Search for the cell housing the specified text and yield its [x, y] center coordinate. 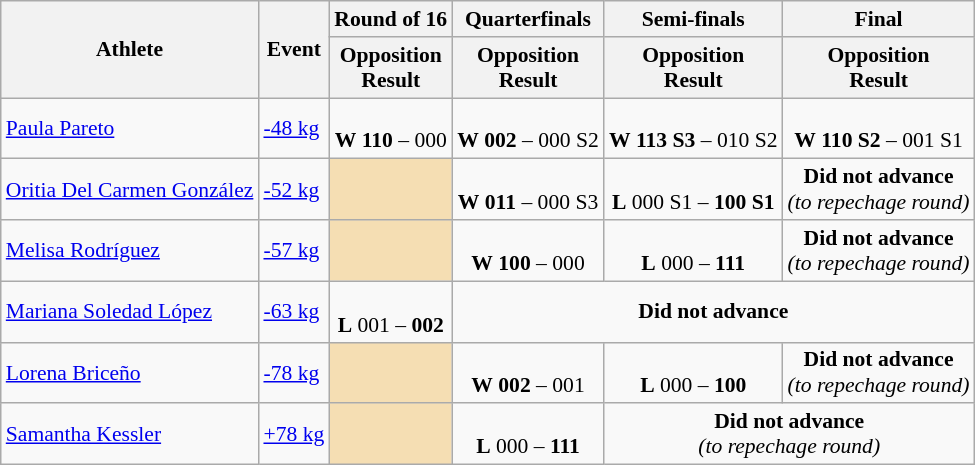
W 002 – 001 [528, 372]
Did not advance [713, 312]
Event [294, 50]
W 110 – 000 [390, 128]
W 110 S2 – 001 S1 [879, 128]
Paula Pareto [130, 128]
Final [879, 19]
-57 kg [294, 250]
Mariana Soledad López [130, 312]
W 113 S3 – 010 S2 [694, 128]
Semi-finals [694, 19]
-63 kg [294, 312]
L 000 S1 – 100 S1 [694, 190]
Samantha Kessler [130, 434]
Athlete [130, 50]
-48 kg [294, 128]
-52 kg [294, 190]
Oritia Del Carmen González [130, 190]
W 100 – 000 [528, 250]
-78 kg [294, 372]
Round of 16 [390, 19]
Quarterfinals [528, 19]
W 011 – 000 S3 [528, 190]
L 000 – 100 [694, 372]
+78 kg [294, 434]
Melisa Rodríguez [130, 250]
Lorena Briceño [130, 372]
W 002 – 000 S2 [528, 128]
L 001 – 002 [390, 312]
